Scan for the cell matching the given text and deliver its [x, y] coordinate at center. 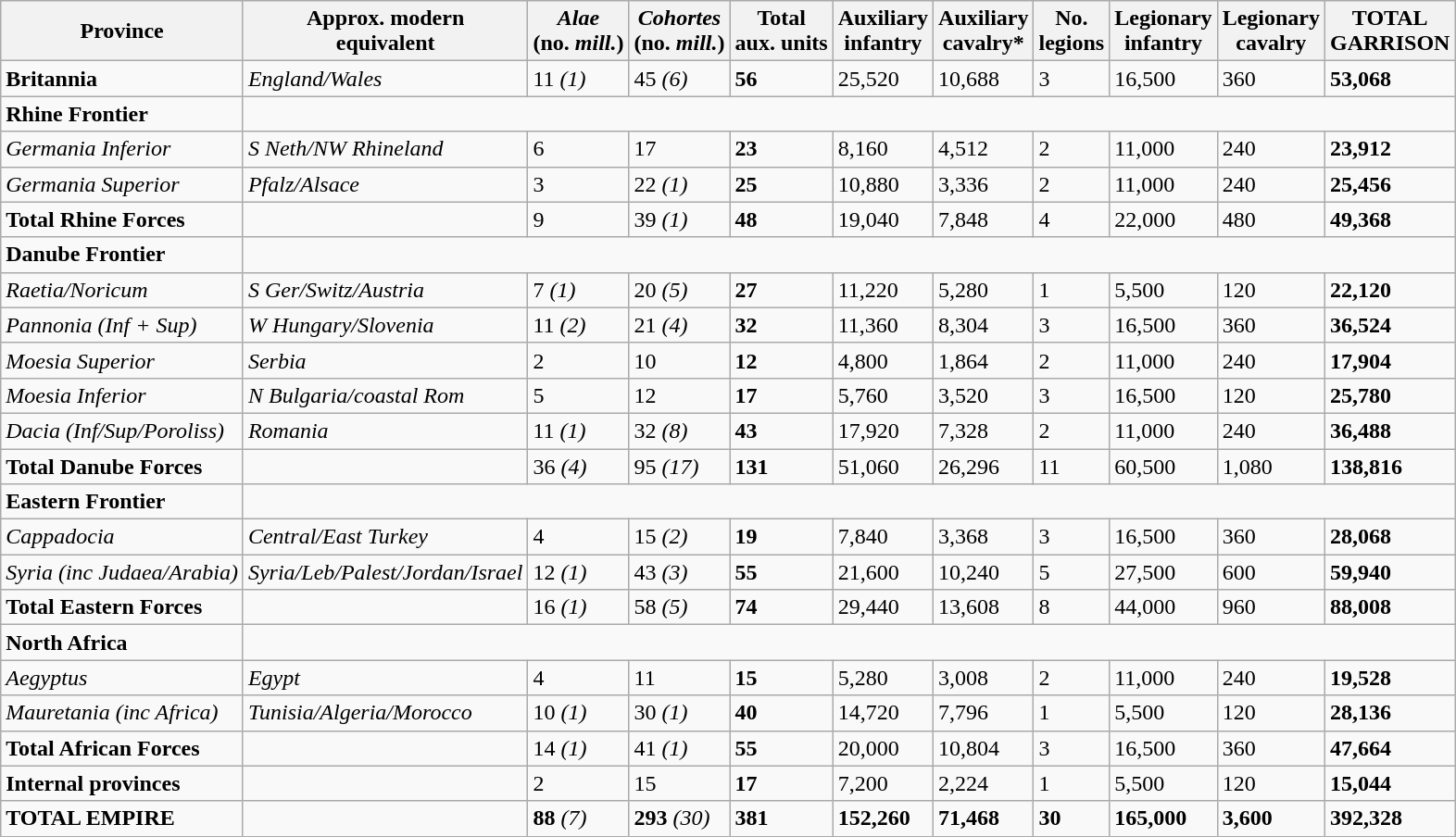
4,800 [883, 360]
7,840 [883, 537]
960 [1271, 607]
7,848 [984, 219]
11,220 [883, 290]
51,060 [883, 466]
England/Wales [385, 79]
Tunisia/Algeria/Morocco [385, 713]
6 [578, 149]
74 [782, 607]
36,524 [1390, 325]
Cohortes(no. mill.) [680, 31]
TOTAL EMPIRE [122, 818]
Cappadocia [122, 537]
Approx. modernequivalent [385, 31]
88 (7) [578, 818]
8,304 [984, 325]
59,940 [1390, 572]
21,600 [883, 572]
480 [1271, 219]
10 [680, 360]
Syria/Leb/Palest/Jordan/Israel [385, 572]
60,500 [1163, 466]
16 (1) [578, 607]
43 (3) [680, 572]
39 (1) [680, 219]
Alae(no. mill.) [578, 31]
22 (1) [680, 184]
7,796 [984, 713]
44,000 [1163, 607]
9 [578, 219]
27 [782, 290]
95 (17) [680, 466]
Total African Forces [122, 748]
25 [782, 184]
Total Danube Forces [122, 466]
Aegyptus [122, 678]
29,440 [883, 607]
20,000 [883, 748]
3,336 [984, 184]
23 [782, 149]
10 (1) [578, 713]
S Ger/Switz/Austria [385, 290]
36,488 [1390, 431]
19,528 [1390, 678]
No.legions [1072, 31]
Legionarycavalry [1271, 31]
3,008 [984, 678]
5,760 [883, 395]
30 [1072, 818]
71,468 [984, 818]
293 (30) [680, 818]
11 (2) [578, 325]
15 (2) [680, 537]
21 (4) [680, 325]
3,368 [984, 537]
7,200 [883, 783]
600 [1271, 572]
25,456 [1390, 184]
Syria (inc Judaea/Arabia) [122, 572]
28,136 [1390, 713]
North Africa [122, 643]
138,816 [1390, 466]
Dacia (Inf/Sup/Poroliss) [122, 431]
131 [782, 466]
20 (5) [680, 290]
392,328 [1390, 818]
Germania Inferior [122, 149]
Totalaux. units [782, 31]
19 [782, 537]
Britannia [122, 79]
28,068 [1390, 537]
25,780 [1390, 395]
36 (4) [578, 466]
30 (1) [680, 713]
23,912 [1390, 149]
11,360 [883, 325]
Serbia [385, 360]
TOTALGARRISON [1390, 31]
3,600 [1271, 818]
1,864 [984, 360]
S Neth/NW Rhineland [385, 149]
Eastern Frontier [122, 502]
15,044 [1390, 783]
47,664 [1390, 748]
8 [1072, 607]
7 (1) [578, 290]
58 (5) [680, 607]
Pannonia (Inf + Sup) [122, 325]
Province [122, 31]
165,000 [1163, 818]
27,500 [1163, 572]
Auxiliaryinfantry [883, 31]
N Bulgaria/coastal Rom [385, 395]
88,008 [1390, 607]
22,120 [1390, 290]
12 (1) [578, 572]
10,804 [984, 748]
W Hungary/Slovenia [385, 325]
14 (1) [578, 748]
10,880 [883, 184]
26,296 [984, 466]
Legionaryinfantry [1163, 31]
Auxiliarycavalry* [984, 31]
17,904 [1390, 360]
Raetia/Noricum [122, 290]
13,608 [984, 607]
Mauretania (inc Africa) [122, 713]
Danube Frontier [122, 255]
Central/East Turkey [385, 537]
7,328 [984, 431]
32 (8) [680, 431]
381 [782, 818]
25,520 [883, 79]
Egypt [385, 678]
43 [782, 431]
48 [782, 219]
40 [782, 713]
Moesia Inferior [122, 395]
10,688 [984, 79]
Total Eastern Forces [122, 607]
Moesia Superior [122, 360]
1,080 [1271, 466]
3,520 [984, 395]
17,920 [883, 431]
Pfalz/Alsace [385, 184]
53,068 [1390, 79]
152,260 [883, 818]
41 (1) [680, 748]
22,000 [1163, 219]
Rhine Frontier [122, 114]
Romania [385, 431]
Germania Superior [122, 184]
2,224 [984, 783]
56 [782, 79]
Internal provinces [122, 783]
Total Rhine Forces [122, 219]
45 (6) [680, 79]
19,040 [883, 219]
10,240 [984, 572]
32 [782, 325]
4,512 [984, 149]
49,368 [1390, 219]
8,160 [883, 149]
14,720 [883, 713]
